For the text-containing cell, return its midpoint in [x, y] coordinate format. 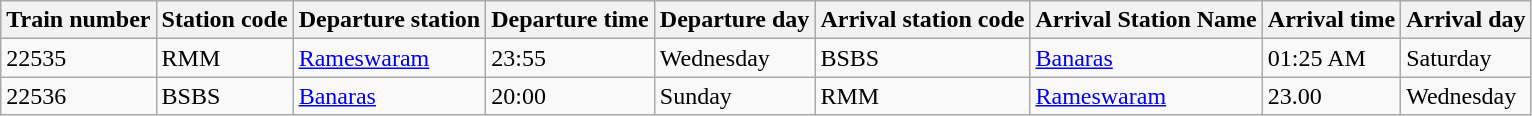
Train number [78, 20]
Station code [224, 20]
Departure time [570, 20]
Arrival day [1466, 20]
Arrival station code [922, 20]
Saturday [1466, 58]
23.00 [1331, 96]
20:00 [570, 96]
23:55 [570, 58]
22536 [78, 96]
Departure station [390, 20]
22535 [78, 58]
Arrival time [1331, 20]
Arrival Station Name [1146, 20]
Sunday [734, 96]
01:25 AM [1331, 58]
Departure day [734, 20]
